Provide the [x, y] coordinate of the cell's center where the given text is located.  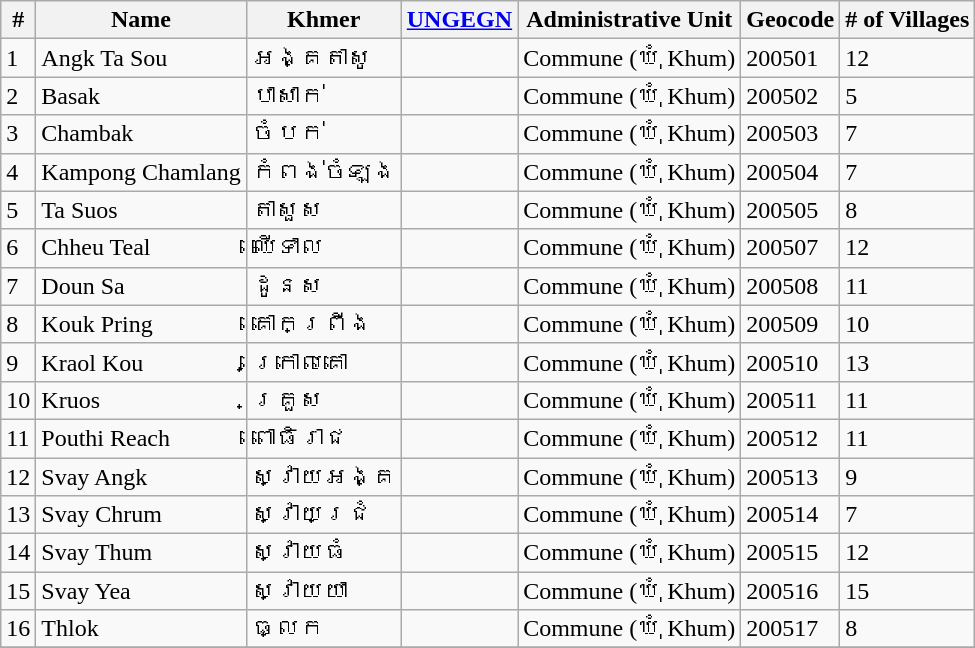
200513 [790, 477]
200507 [790, 248]
Angk Ta Sou [141, 58]
Kouk Pring [141, 324]
Name [141, 20]
# of Villages [908, 20]
200512 [790, 438]
Svay Chrum [141, 515]
អង្គតាសូ [324, 58]
200514 [790, 515]
តាសួស [324, 210]
200504 [790, 172]
200508 [790, 286]
ស្វាយយា [324, 591]
ចំបក់ [324, 134]
ស្វាយធំ [324, 553]
Kruos [141, 400]
Doun Sa [141, 286]
Svay Yea [141, 591]
200502 [790, 96]
ក្រោលគោ [324, 362]
200510 [790, 362]
UNGEGN [459, 20]
ធ្លក [324, 629]
កំពង់ចំឡង [324, 172]
Thlok [141, 629]
1 [18, 58]
200516 [790, 591]
Svay Angk [141, 477]
200501 [790, 58]
បាសាក់ [324, 96]
Basak [141, 96]
200505 [790, 210]
Svay Thum [141, 553]
200509 [790, 324]
គ្រួស [324, 400]
Ta Suos [141, 210]
2 [18, 96]
# [18, 20]
200515 [790, 553]
Kraol Kou [141, 362]
200517 [790, 629]
200511 [790, 400]
Khmer [324, 20]
16 [18, 629]
Chambak [141, 134]
ពោធិរាជ [324, 438]
ស្វាយអង្គ [324, 477]
Kampong Chamlang [141, 172]
Geocode [790, 20]
ស្វាយជ្រំ [324, 515]
គោកព្រីង [324, 324]
6 [18, 248]
ដូនស [324, 286]
4 [18, 172]
Chheu Teal [141, 248]
Administrative Unit [630, 20]
14 [18, 553]
3 [18, 134]
ឈើទាល [324, 248]
200503 [790, 134]
Pouthi Reach [141, 438]
